From the cell containing the given text, extract its center point as [X, Y] coordinate. 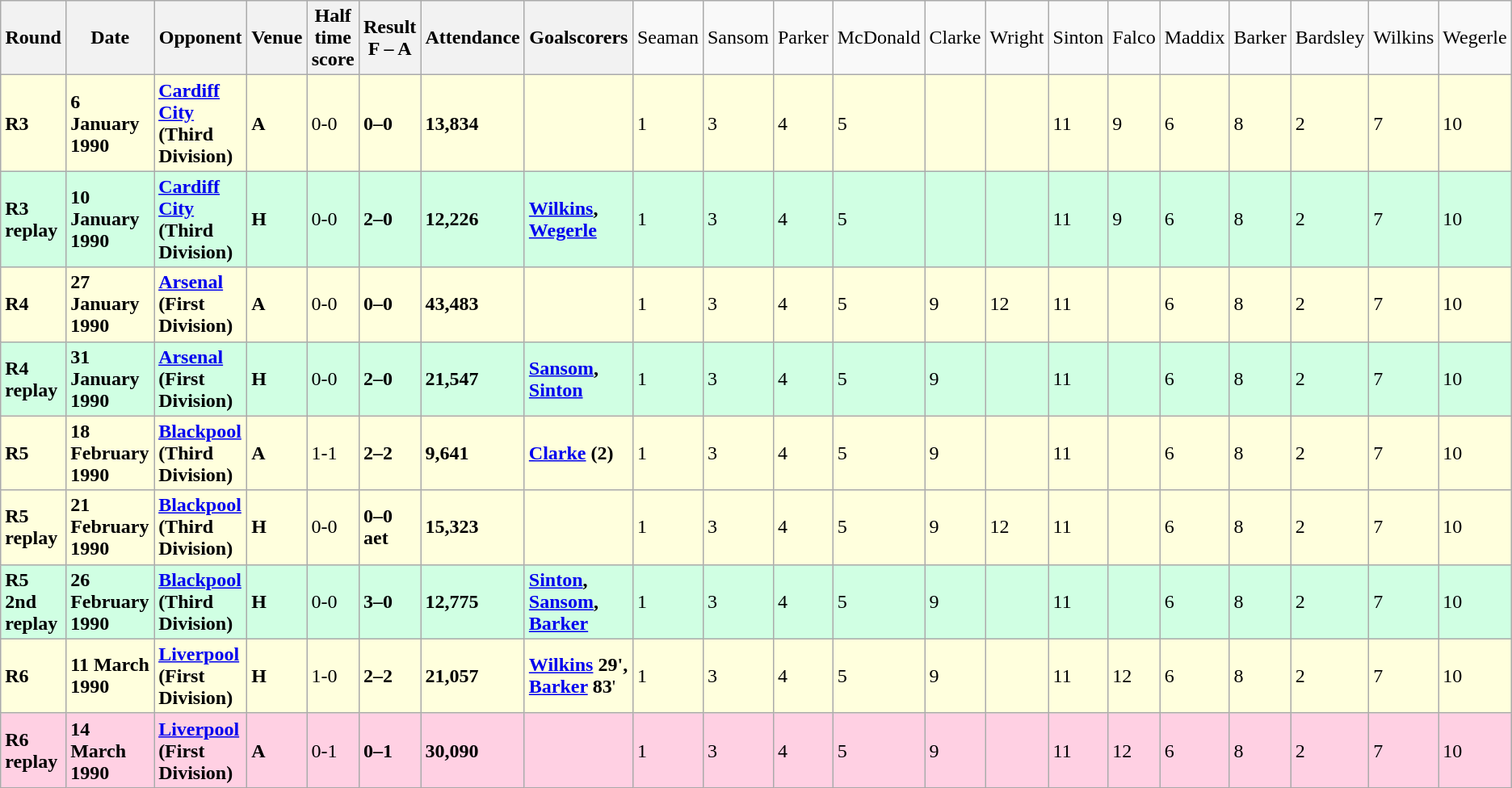
Venue [277, 38]
0–0 aet [389, 527]
27 January 1990 [110, 304]
R5 2nd replay [34, 601]
12,775 [472, 601]
Parker [803, 38]
Clarke [955, 38]
Half time score [333, 38]
Bardsley [1329, 38]
1-0 [333, 676]
30,090 [472, 750]
21,057 [472, 676]
9,641 [472, 453]
11 March 1990 [110, 676]
Attendance [472, 38]
Wilkins 29', Barker 83' [578, 676]
McDonald [879, 38]
Round [34, 38]
12,226 [472, 220]
1-1 [333, 453]
R4 [34, 304]
R5 replay [34, 527]
26 February 1990 [110, 601]
ResultF – A [389, 38]
R4 replay [34, 379]
Wright [1017, 38]
43,483 [472, 304]
Maddix [1195, 38]
Seaman [667, 38]
10 January 1990 [110, 220]
Sinton [1078, 38]
Goalscorers [578, 38]
31 January 1990 [110, 379]
18 February 1990 [110, 453]
Falco [1134, 38]
Sinton, Sansom, Barker [578, 601]
Wegerle [1475, 38]
Date [110, 38]
R3 replay [34, 220]
Opponent [200, 38]
Barker [1260, 38]
Wilkins, Wegerle [578, 220]
6 January 1990 [110, 123]
21 February 1990 [110, 527]
0-1 [333, 750]
13,834 [472, 123]
R6 [34, 676]
3–0 [389, 601]
R5 [34, 453]
Clarke (2) [578, 453]
Wilkins [1404, 38]
R3 [34, 123]
Sansom, Sinton [578, 379]
0–1 [389, 750]
14 March 1990 [110, 750]
R6 replay [34, 750]
15,323 [472, 527]
21,547 [472, 379]
Sansom [738, 38]
